Locate the cell with the specified text and output its (X, Y) center coordinate. 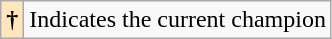
† (12, 20)
Indicates the current champion (178, 20)
